Provide the [x, y] coordinate of the cell's center where the given text is located.  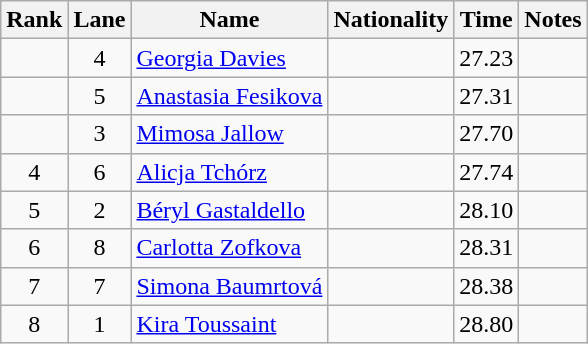
Simona Baumrtová [230, 286]
28.38 [486, 286]
1 [100, 324]
3 [100, 134]
Nationality [391, 20]
27.31 [486, 96]
Alicja Tchórz [230, 172]
Kira Toussaint [230, 324]
Georgia Davies [230, 58]
27.74 [486, 172]
Notes [553, 20]
Time [486, 20]
28.10 [486, 210]
27.23 [486, 58]
Name [230, 20]
Anastasia Fesikova [230, 96]
28.80 [486, 324]
2 [100, 210]
28.31 [486, 248]
27.70 [486, 134]
Béryl Gastaldello [230, 210]
Lane [100, 20]
Carlotta Zofkova [230, 248]
Rank [34, 20]
Mimosa Jallow [230, 134]
